Extract the [x, y] coordinate from the center of the cell holding the provided text.  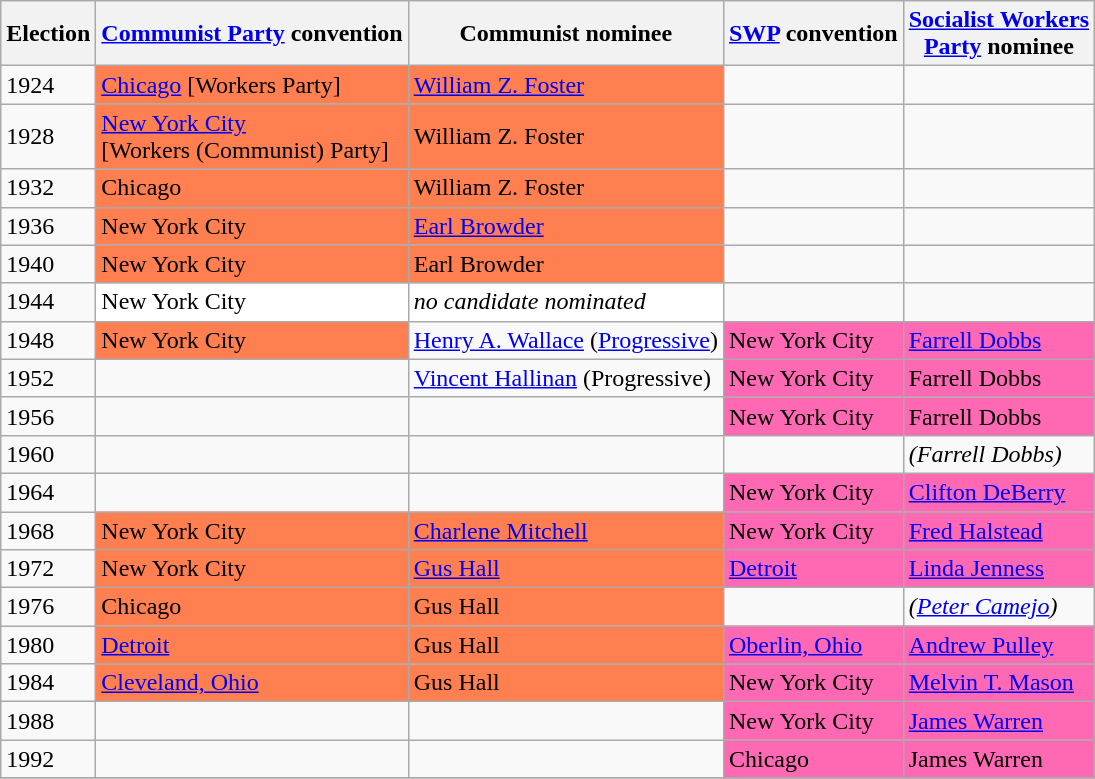
Communist Party convention [252, 34]
1924 [48, 85]
Melvin T. Mason [998, 683]
Chicago [Workers Party] [252, 85]
1976 [48, 607]
1992 [48, 759]
no candidate nominated [566, 302]
(Farrell Dobbs) [998, 454]
1980 [48, 645]
Cleveland, Ohio [252, 683]
1936 [48, 226]
1932 [48, 188]
Linda Jenness [998, 569]
1964 [48, 492]
1960 [48, 454]
1928 [48, 136]
Election [48, 34]
1984 [48, 683]
Charlene Mitchell [566, 531]
1972 [48, 569]
(Peter Camejo) [998, 607]
1956 [48, 416]
SWP convention [813, 34]
1988 [48, 721]
1948 [48, 340]
1952 [48, 378]
Fred Halstead [998, 531]
Socialist Workers Party nominee [998, 34]
New York City [Workers (Communist) Party] [252, 136]
1944 [48, 302]
Clifton DeBerry [998, 492]
Vincent Hallinan (Progressive) [566, 378]
1968 [48, 531]
Andrew Pulley [998, 645]
Oberlin, Ohio [813, 645]
Henry A. Wallace (Progressive) [566, 340]
Communist nominee [566, 34]
1940 [48, 264]
